For the text-containing cell, return its midpoint in [X, Y] coordinate format. 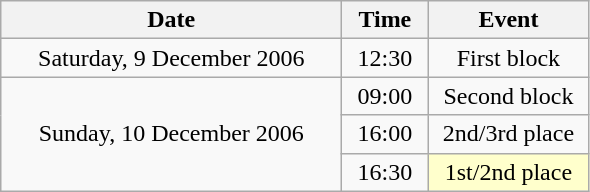
Second block [508, 96]
12:30 [385, 58]
1st/2nd place [508, 172]
09:00 [385, 96]
2nd/3rd place [508, 134]
Sunday, 10 December 2006 [172, 134]
Event [508, 20]
Saturday, 9 December 2006 [172, 58]
16:00 [385, 134]
16:30 [385, 172]
Time [385, 20]
Date [172, 20]
First block [508, 58]
